Extract the (X, Y) coordinate from the center of the cell holding the provided text.  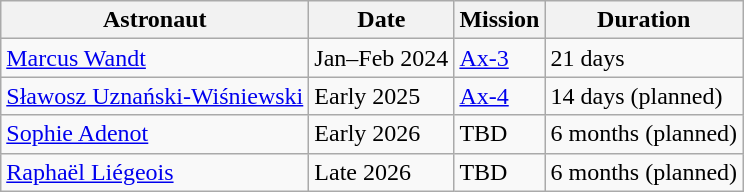
Astronaut (155, 20)
Sophie Adenot (155, 134)
21 days (644, 58)
14 days (planned) (644, 96)
Mission (500, 20)
Sławosz Uznański-Wiśniewski (155, 96)
Duration (644, 20)
Jan–Feb 2024 (382, 58)
Date (382, 20)
Marcus Wandt (155, 58)
Late 2026 (382, 172)
Ax-4 (500, 96)
Raphaël Liégeois (155, 172)
Early 2026 (382, 134)
Ax-3 (500, 58)
Early 2025 (382, 96)
